From the cell containing the given text, extract its center point as [x, y] coordinate. 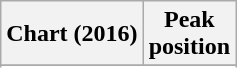
Peak position [189, 34]
Chart (2016) [72, 34]
